Scan for the cell matching the given text and deliver its [x, y] coordinate at center. 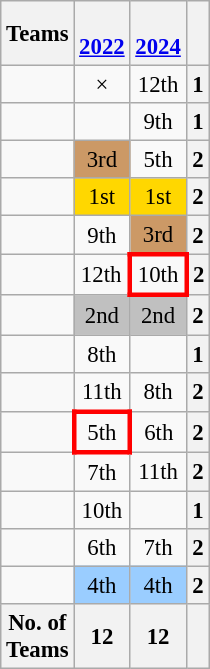
× [102, 85]
No. of Teams [38, 636]
Teams [38, 34]
2022 [102, 34]
2024 [158, 34]
